Determine the (x, y) coordinate at the center of the cell enclosing the given text.  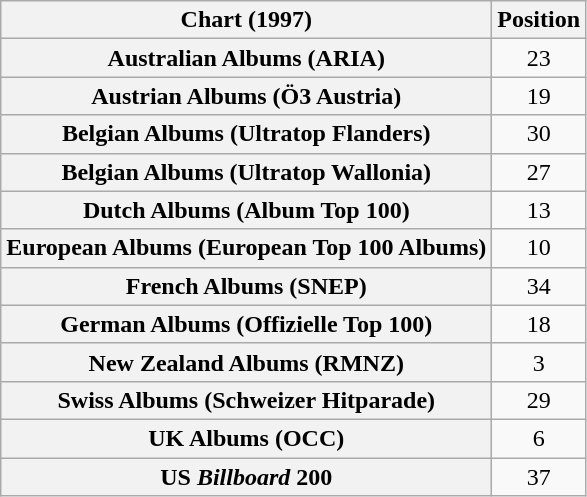
34 (539, 286)
New Zealand Albums (RMNZ) (246, 362)
13 (539, 210)
Austrian Albums (Ö3 Austria) (246, 96)
10 (539, 248)
27 (539, 172)
US Billboard 200 (246, 477)
Chart (1997) (246, 20)
30 (539, 134)
19 (539, 96)
29 (539, 400)
18 (539, 324)
German Albums (Offizielle Top 100) (246, 324)
3 (539, 362)
Belgian Albums (Ultratop Flanders) (246, 134)
Australian Albums (ARIA) (246, 58)
Belgian Albums (Ultratop Wallonia) (246, 172)
23 (539, 58)
French Albums (SNEP) (246, 286)
Swiss Albums (Schweizer Hitparade) (246, 400)
Position (539, 20)
37 (539, 477)
Dutch Albums (Album Top 100) (246, 210)
European Albums (European Top 100 Albums) (246, 248)
UK Albums (OCC) (246, 438)
6 (539, 438)
